Detect which cell encompasses the target text, then output its [X, Y] center coordinate. 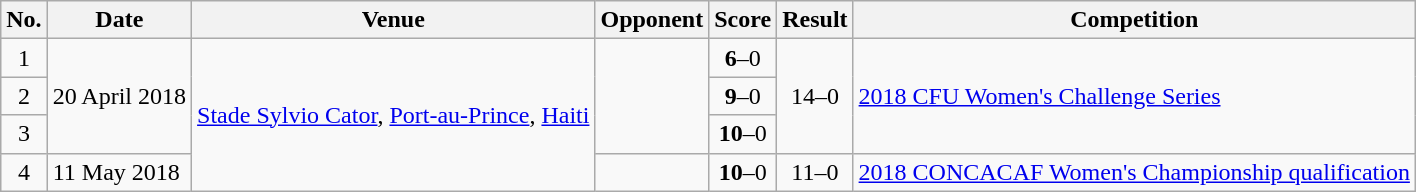
2018 CFU Women's Challenge Series [1134, 96]
1 [24, 58]
11 May 2018 [119, 172]
3 [24, 134]
20 April 2018 [119, 96]
Result [815, 20]
2 [24, 96]
14–0 [815, 96]
6–0 [743, 58]
4 [24, 172]
9–0 [743, 96]
Score [743, 20]
No. [24, 20]
Stade Sylvio Cator, Port-au-Prince, Haiti [394, 115]
2018 CONCACAF Women's Championship qualification [1134, 172]
Date [119, 20]
11–0 [815, 172]
Venue [394, 20]
Competition [1134, 20]
Opponent [652, 20]
